Pinpoint the cell where the given text exists, returning its [x, y] midpoint coordinate. 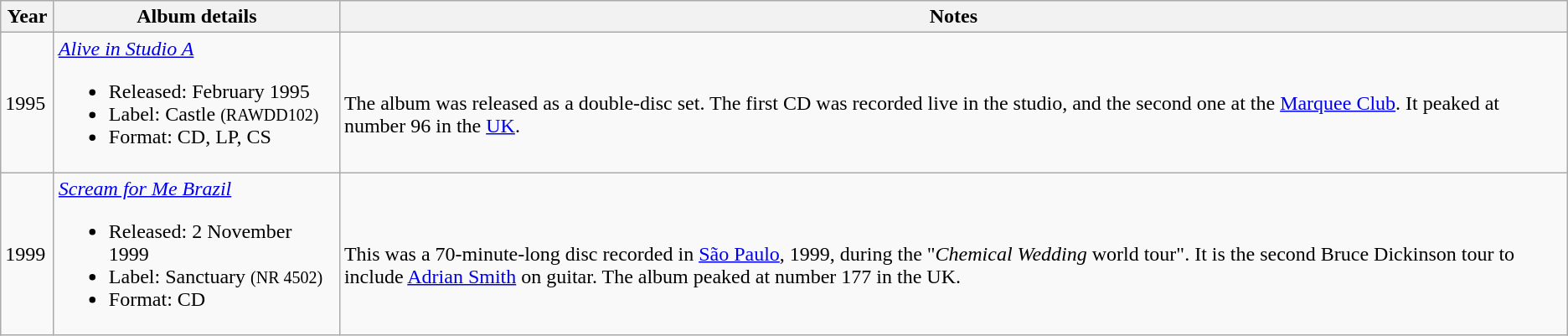
Album details [196, 17]
Year [28, 17]
1995 [28, 102]
Notes [953, 17]
Scream for Me BrazilReleased: 2 November 1999Label: Sanctuary (NR 4502)Format: CD [196, 254]
Alive in Studio AReleased: February 1995Label: Castle (RAWDD102)Format: CD, LP, CS [196, 102]
1999 [28, 254]
